Scan for the cell matching the given text and deliver its [x, y] coordinate at center. 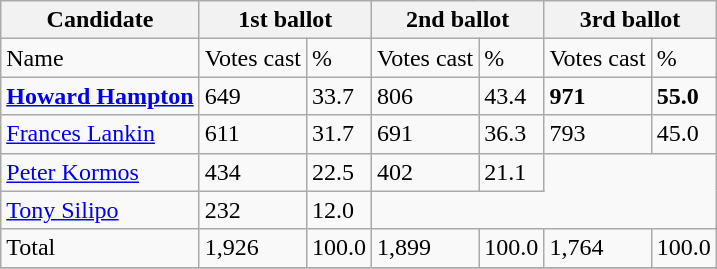
1,899 [426, 248]
Tony Silipo [100, 210]
793 [598, 134]
Frances Lankin [100, 134]
12.0 [338, 210]
45.0 [684, 134]
36.3 [512, 134]
33.7 [338, 96]
611 [252, 134]
649 [252, 96]
31.7 [338, 134]
434 [252, 172]
Peter Kormos [100, 172]
691 [426, 134]
21.1 [512, 172]
3rd ballot [630, 20]
232 [252, 210]
55.0 [684, 96]
2nd ballot [458, 20]
43.4 [512, 96]
Total [100, 248]
402 [426, 172]
971 [598, 96]
Candidate [100, 20]
806 [426, 96]
22.5 [338, 172]
1,764 [598, 248]
Howard Hampton [100, 96]
1st ballot [285, 20]
Name [100, 58]
1,926 [252, 248]
